Identify which cell holds the provided text, then report its (X, Y) central coordinate. 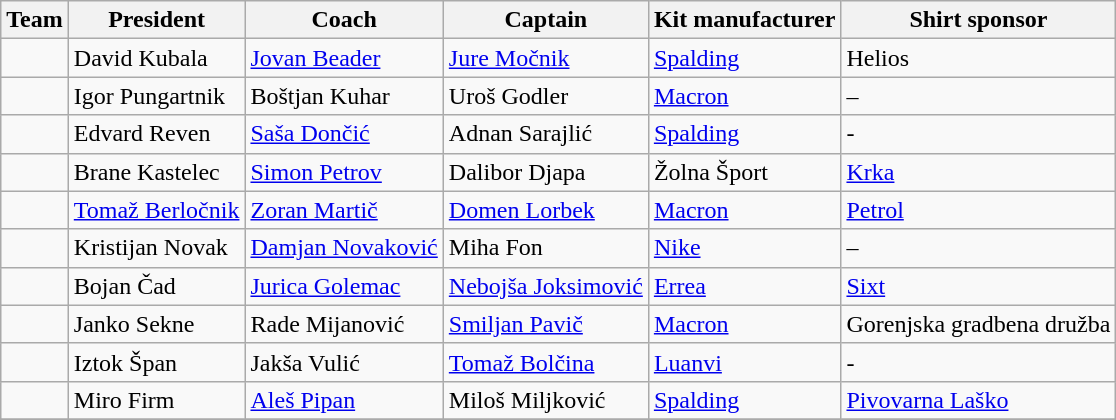
Helios (978, 58)
Saša Dončić (344, 134)
Igor Pungartnik (156, 96)
Errea (744, 286)
Boštjan Kuhar (344, 96)
Luanvi (744, 362)
Janko Sekne (156, 324)
Tomaž Berločnik (156, 210)
Nike (744, 248)
Nebojša Joksimović (546, 286)
Dalibor Djapa (546, 172)
Miro Firm (156, 400)
Zoran Martič (344, 210)
Pivovarna Laško (978, 400)
Sixt (978, 286)
Simon Petrov (344, 172)
Team (35, 20)
Captain (546, 20)
Edvard Reven (156, 134)
Shirt sponsor (978, 20)
Jurica Golemac (344, 286)
Coach (344, 20)
Miha Fon (546, 248)
Bojan Čad (156, 286)
Jovan Beader (344, 58)
Krka (978, 172)
Jakša Vulić (344, 362)
Brane Kastelec (156, 172)
Aleš Pipan (344, 400)
Uroš Godler (546, 96)
Kristijan Novak (156, 248)
Smiljan Pavič (546, 324)
President (156, 20)
Kit manufacturer (744, 20)
Rade Mijanović (344, 324)
Petrol (978, 210)
Tomaž Bolčina (546, 362)
Miloš Miljković (546, 400)
Iztok Špan (156, 362)
Jure Močnik (546, 58)
Adnan Sarajlić (546, 134)
David Kubala (156, 58)
Domen Lorbek (546, 210)
Gorenjska gradbena družba (978, 324)
Žolna Šport (744, 172)
Damjan Novaković (344, 248)
